Determine the (X, Y) coordinate at the center of the cell enclosing the given text.  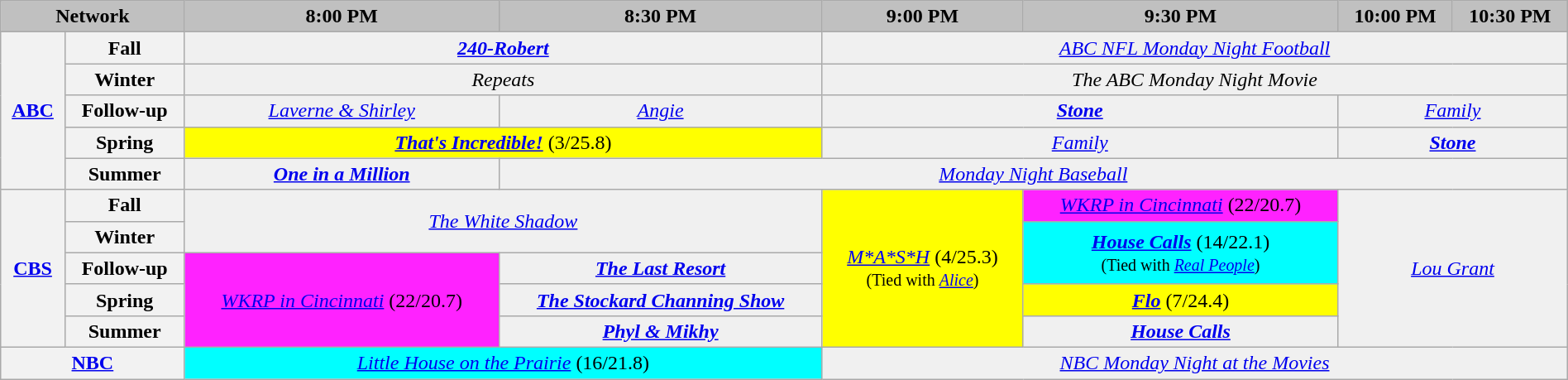
8:30 PM (660, 17)
NBC (93, 363)
NBC Monday Night at the Movies (1194, 363)
Phyl & Mikhy (660, 331)
One in a Million (342, 174)
House Calls (14/22.1)(Tied with Real People) (1180, 253)
ABC (33, 111)
Laverne & Shirley (342, 111)
9:30 PM (1180, 17)
The Stockard Channing Show (660, 300)
240-Robert (503, 48)
The Last Resort (660, 268)
Angie (660, 111)
House Calls (1180, 331)
That's Incredible! (3/25.8) (503, 142)
9:00 PM (923, 17)
10:00 PM (1396, 17)
The ABC Monday Night Movie (1194, 79)
M*A*S*H (4/25.3)(Tied with Alice) (923, 268)
Repeats (503, 79)
CBS (33, 268)
The White Shadow (503, 221)
Little House on the Prairie (16/21.8) (503, 363)
Monday Night Baseball (1033, 174)
Network (93, 17)
10:30 PM (1510, 17)
Flo (7/24.4) (1180, 300)
ABC NFL Monday Night Football (1194, 48)
Lou Grant (1453, 268)
8:00 PM (342, 17)
